Scan for the cell matching the given text and deliver its [x, y] coordinate at center. 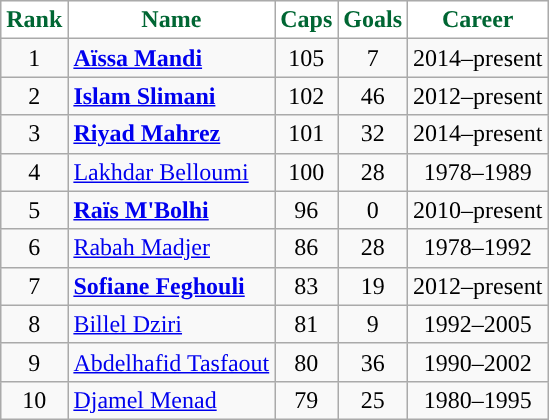
Rank [34, 20]
101 [306, 134]
6 [34, 248]
2 [34, 96]
80 [306, 362]
96 [306, 210]
1978–1992 [478, 248]
Aïssa Mandi [172, 58]
10 [34, 400]
1992–2005 [478, 324]
Raïs M'Bolhi [172, 210]
Rabah Madjer [172, 248]
1980–1995 [478, 400]
86 [306, 248]
105 [306, 58]
36 [373, 362]
1 [34, 58]
Billel Dziri [172, 324]
0 [373, 210]
3 [34, 134]
Djamel Menad [172, 400]
100 [306, 172]
19 [373, 286]
Abdelhafid Tasfaout [172, 362]
Caps [306, 20]
1978–1989 [478, 172]
83 [306, 286]
Islam Slimani [172, 96]
Career [478, 20]
102 [306, 96]
Goals [373, 20]
81 [306, 324]
46 [373, 96]
25 [373, 400]
5 [34, 210]
Sofiane Feghouli [172, 286]
Riyad Mahrez [172, 134]
8 [34, 324]
32 [373, 134]
1990–2002 [478, 362]
79 [306, 400]
Lakhdar Belloumi [172, 172]
4 [34, 172]
Name [172, 20]
2010–present [478, 210]
